Determine the [X, Y] coordinate at the center of the cell enclosing the given text.  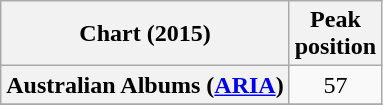
Australian Albums (ARIA) [145, 85]
Peakposition [335, 34]
57 [335, 85]
Chart (2015) [145, 34]
